Scan for the cell matching the given text and deliver its [X, Y] coordinate at center. 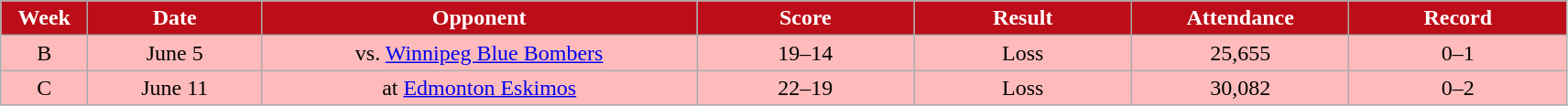
19–14 [806, 53]
B [44, 53]
at Edmonton Eskimos [480, 88]
Opponent [480, 18]
Attendance [1240, 18]
Score [806, 18]
25,655 [1240, 53]
0–1 [1458, 53]
0–2 [1458, 88]
vs. Winnipeg Blue Bombers [480, 53]
June 11 [175, 88]
Result [1022, 18]
Record [1458, 18]
22–19 [806, 88]
30,082 [1240, 88]
C [44, 88]
Date [175, 18]
June 5 [175, 53]
Week [44, 18]
